Provide the (x, y) coordinate of the cell's center where the given text is located.  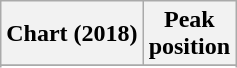
Chart (2018) (72, 34)
Peakposition (189, 34)
